Return the (X, Y) coordinate for the center point of the cell that contains the specified text.  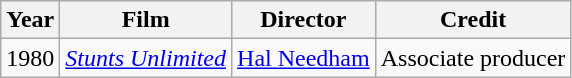
1980 (30, 58)
Hal Needham (304, 58)
Credit (473, 20)
Year (30, 20)
Stunts Unlimited (146, 58)
Director (304, 20)
Associate producer (473, 58)
Film (146, 20)
